Return (x, y) of the center of cell containing provided text 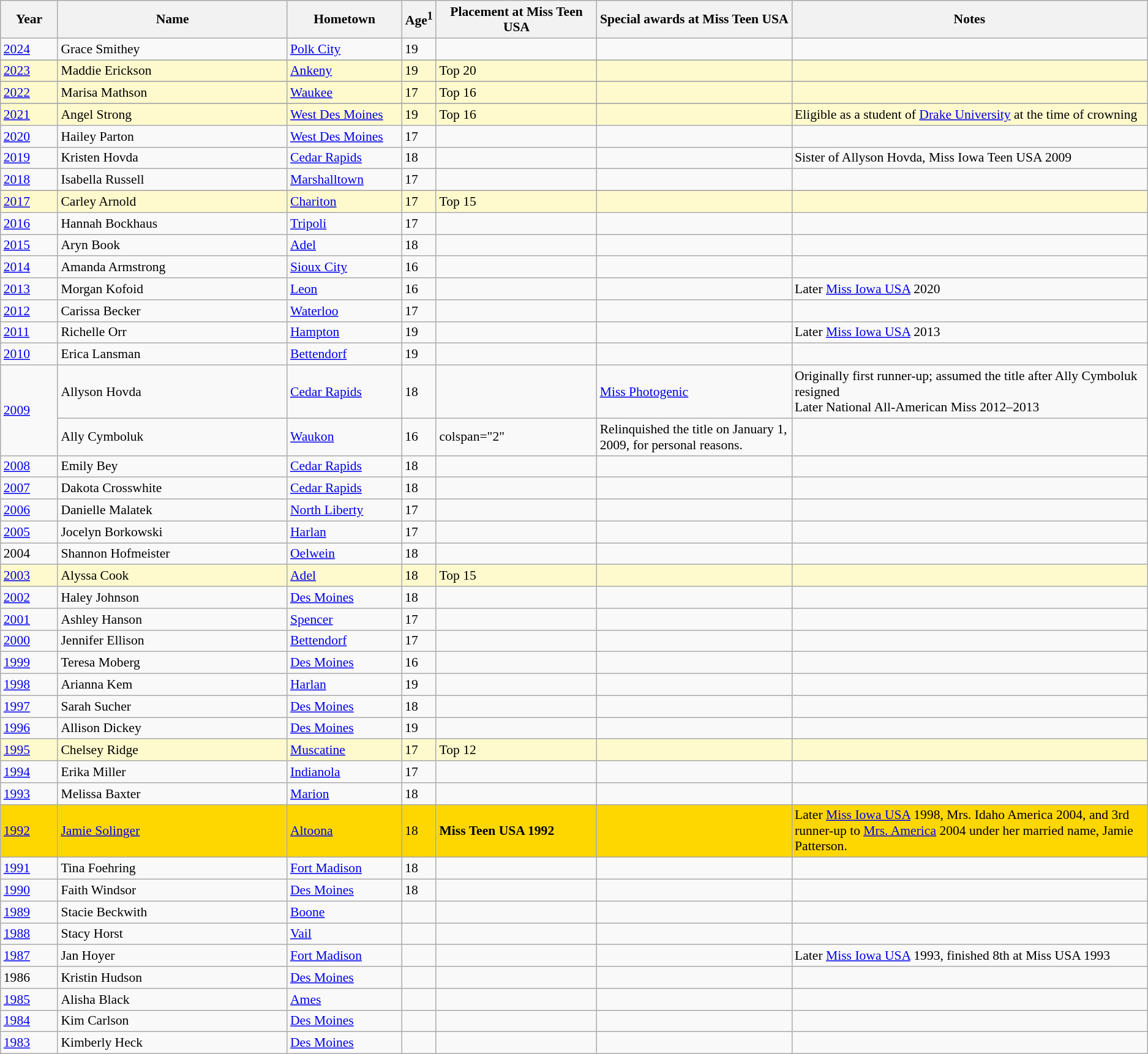
Stacie Beckwith (173, 912)
Muscatine (344, 750)
Miss Teen USA 1992 (516, 831)
Tina Foehring (173, 869)
Sarah Sucher (173, 706)
Richelle Orr (173, 332)
1991 (29, 869)
2008 (29, 466)
2017 (29, 202)
Placement at Miss Teen USA (516, 20)
Chelsey Ridge (173, 750)
1996 (29, 728)
Haley Johnson (173, 597)
Later Miss Iowa USA 1998, Mrs. Idaho America 2004, and 3rd runner-up to Mrs. America 2004 under her married name, Jamie Patterson. (970, 831)
Arianna Kem (173, 685)
Kimberly Heck (173, 1043)
Sister of Allyson Hovda, Miss Iowa Teen USA 2009 (970, 158)
Oelwein (344, 554)
Vail (344, 934)
Year (29, 20)
1984 (29, 1021)
Allison Dickey (173, 728)
2018 (29, 180)
Hometown (344, 20)
Ashley Hanson (173, 619)
1993 (29, 794)
2022 (29, 93)
Alisha Black (173, 1000)
1990 (29, 891)
2019 (29, 158)
Chariton (344, 202)
Eligible as a student of Drake University at the time of crowning (970, 114)
Shannon Hofmeister (173, 554)
Waukon (344, 437)
Ames (344, 1000)
2014 (29, 267)
Faith Windsor (173, 891)
Melissa Baxter (173, 794)
Age1 (419, 20)
2003 (29, 576)
Leon (344, 289)
Later Miss Iowa USA 1993, finished 8th at Miss USA 1993 (970, 956)
Allyson Hovda (173, 392)
Special awards at Miss Teen USA (694, 20)
colspan="2" (516, 437)
2020 (29, 136)
Isabella Russell (173, 180)
1989 (29, 912)
Tripoli (344, 223)
1983 (29, 1043)
Notes (970, 20)
Grace Smithey (173, 49)
2002 (29, 597)
Kim Carlson (173, 1021)
Top 20 (516, 71)
Ankeny (344, 71)
Stacy Horst (173, 934)
2004 (29, 554)
2010 (29, 354)
2023 (29, 71)
1997 (29, 706)
1999 (29, 663)
Top 12 (516, 750)
1998 (29, 685)
Maddie Erickson (173, 71)
Dakota Crosswhite (173, 488)
Emily Bey (173, 466)
Jan Hoyer (173, 956)
Amanda Armstrong (173, 267)
1985 (29, 1000)
Erika Miller (173, 772)
Marshalltown (344, 180)
Relinquished the title on January 1, 2009, for personal reasons. (694, 437)
Hannah Bockhaus (173, 223)
Danielle Malatek (173, 510)
Carissa Becker (173, 311)
Originally first runner-up; assumed the title after Ally Cymboluk resignedLater National All-American Miss 2012–2013 (970, 392)
Hailey Parton (173, 136)
2021 (29, 114)
2001 (29, 619)
2011 (29, 332)
Marisa Mathson (173, 93)
1987 (29, 956)
1988 (29, 934)
2013 (29, 289)
2016 (29, 223)
Alyssa Cook (173, 576)
1995 (29, 750)
Kristen Hovda (173, 158)
Name (173, 20)
Sioux City (344, 267)
Later Miss Iowa USA 2020 (970, 289)
2000 (29, 641)
Morgan Kofoid (173, 289)
Waukee (344, 93)
Jennifer Ellison (173, 641)
Altoona (344, 831)
2005 (29, 532)
Aryn Book (173, 245)
Carley Arnold (173, 202)
2012 (29, 311)
2015 (29, 245)
Boone (344, 912)
Indianola (344, 772)
Miss Photogenic (694, 392)
2006 (29, 510)
Teresa Moberg (173, 663)
Waterloo (344, 311)
Ally Cymboluk (173, 437)
1992 (29, 831)
Marion (344, 794)
Kristin Hudson (173, 977)
Hampton (344, 332)
Erica Lansman (173, 354)
Spencer (344, 619)
1986 (29, 977)
Angel Strong (173, 114)
Jamie Solinger (173, 831)
Polk City (344, 49)
1994 (29, 772)
North Liberty (344, 510)
2024 (29, 49)
2009 (29, 411)
Jocelyn Borkowski (173, 532)
2007 (29, 488)
Later Miss Iowa USA 2013 (970, 332)
